Output the [x, y] coordinate of the center of the cell containing the given text.  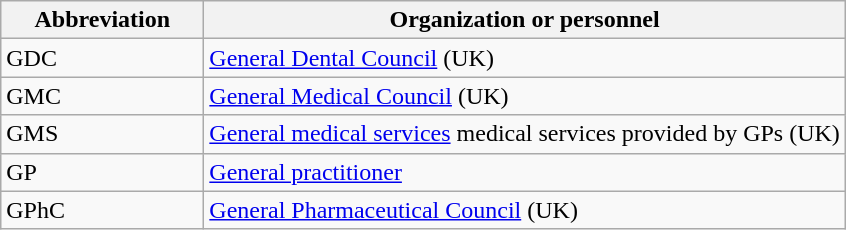
Organization or personnel [525, 20]
GPhC [102, 210]
GMS [102, 134]
GMC [102, 96]
GDC [102, 58]
General Medical Council (UK) [525, 96]
General practitioner [525, 172]
GP [102, 172]
Abbreviation [102, 20]
General Pharmaceutical Council (UK) [525, 210]
General medical services medical services provided by GPs (UK) [525, 134]
General Dental Council (UK) [525, 58]
